Output the (X, Y) coordinate of the center of the cell containing the given text.  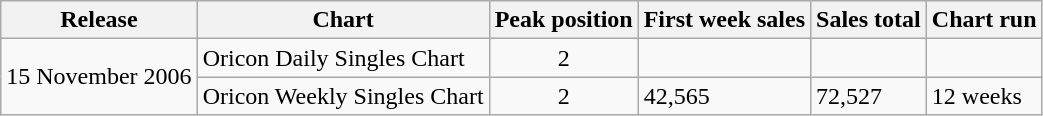
Chart (343, 20)
Oricon Daily Singles Chart (343, 58)
First week sales (724, 20)
Release (99, 20)
12 weeks (984, 96)
72,527 (869, 96)
42,565 (724, 96)
Oricon Weekly Singles Chart (343, 96)
15 November 2006 (99, 77)
Peak position (564, 20)
Sales total (869, 20)
Chart run (984, 20)
